Find where the given text appears and provide that cell's center as (X, Y) coordinate. 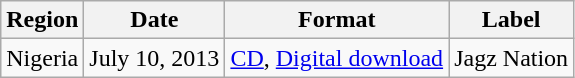
Region (42, 20)
Date (154, 20)
Label (512, 20)
Jagz Nation (512, 58)
Nigeria (42, 58)
July 10, 2013 (154, 58)
CD, Digital download (337, 58)
Format (337, 20)
